Pinpoint the cell where the given text exists, returning its (X, Y) midpoint coordinate. 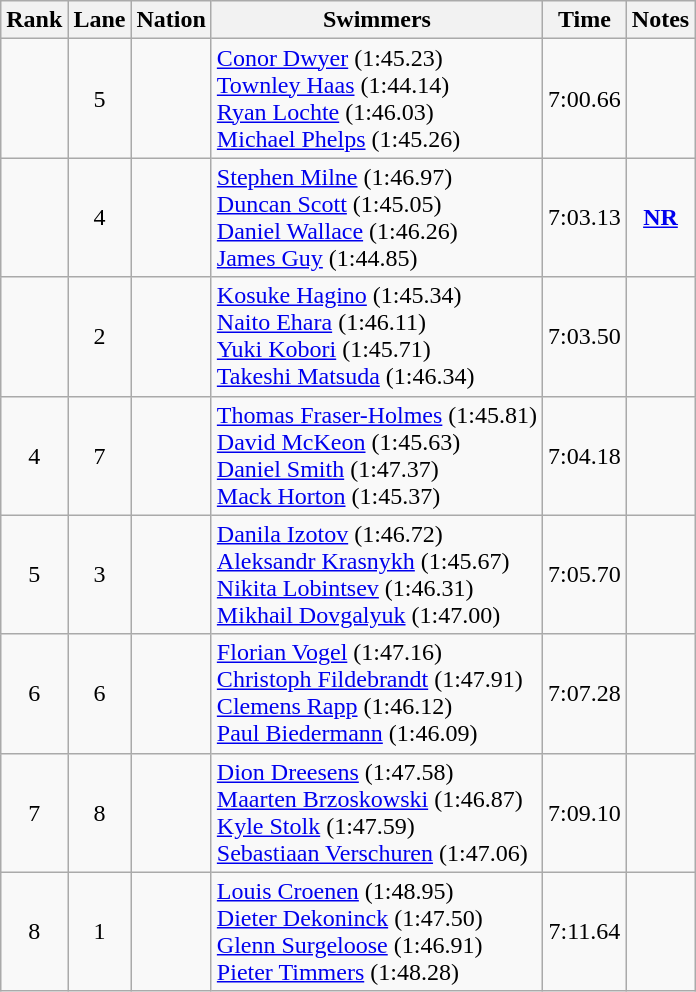
7:03.50 (585, 336)
Florian Vogel (1:47.16)Christoph Fildebrandt (1:47.91)Clemens Rapp (1:46.12)Paul Biedermann (1:46.09) (376, 694)
Stephen Milne (1:46.97)Duncan Scott (1:45.05)Daniel Wallace (1:46.26)James Guy (1:44.85) (376, 218)
7:00.66 (585, 98)
7:07.28 (585, 694)
NR (660, 218)
Nation (171, 20)
Time (585, 20)
Thomas Fraser-Holmes (1:45.81)David McKeon (1:45.63)Daniel Smith (1:47.37)Mack Horton (1:45.37) (376, 456)
7:04.18 (585, 456)
7:09.10 (585, 812)
Rank (34, 20)
7:03.13 (585, 218)
Swimmers (376, 20)
Notes (660, 20)
1 (100, 932)
Conor Dwyer (1:45.23)Townley Haas (1:44.14)Ryan Lochte (1:46.03)Michael Phelps (1:45.26) (376, 98)
Louis Croenen (1:48.95)Dieter Dekoninck (1:47.50)Glenn Surgeloose (1:46.91)Pieter Timmers (1:48.28) (376, 932)
3 (100, 574)
Dion Dreesens (1:47.58)Maarten Brzoskowski (1:46.87)Kyle Stolk (1:47.59)Sebastiaan Verschuren (1:47.06) (376, 812)
Kosuke Hagino (1:45.34)Naito Ehara (1:46.11)Yuki Kobori (1:45.71)Takeshi Matsuda (1:46.34) (376, 336)
Lane (100, 20)
Danila Izotov (1:46.72)Aleksandr Krasnykh (1:45.67)Nikita Lobintsev (1:46.31)Mikhail Dovgalyuk (1:47.00) (376, 574)
7:05.70 (585, 574)
7:11.64 (585, 932)
2 (100, 336)
